Return [x, y] of the center of cell containing provided text 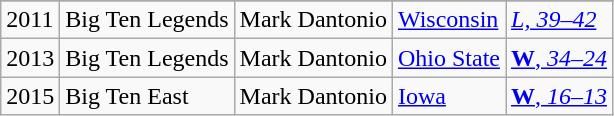
L, 39–42 [560, 20]
W, 16–13 [560, 96]
Ohio State [448, 58]
2013 [30, 58]
2011 [30, 20]
2015 [30, 96]
Iowa [448, 96]
Wisconsin [448, 20]
W, 34–24 [560, 58]
Big Ten East [147, 96]
